Find where the given text appears and provide that cell's center as [x, y] coordinate. 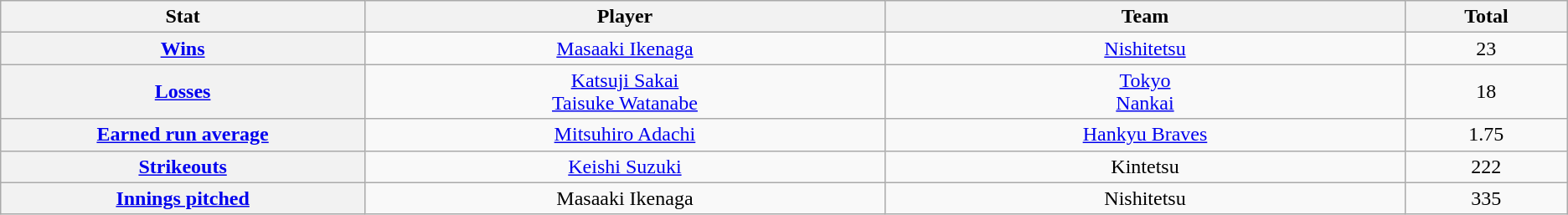
18 [1486, 92]
Hankyu Braves [1144, 135]
Wins [183, 49]
23 [1486, 49]
1.75 [1486, 135]
Keishi Suzuki [625, 166]
222 [1486, 166]
Stat [183, 17]
Innings pitched [183, 198]
Earned run average [183, 135]
Losses [183, 92]
Katsuji SakaiTaisuke Watanabe [625, 92]
Player [625, 17]
Mitsuhiro Adachi [625, 135]
TokyoNankai [1144, 92]
Team [1144, 17]
Total [1486, 17]
335 [1486, 198]
Kintetsu [1144, 166]
Strikeouts [183, 166]
